Scan for the cell matching the given text and deliver its (X, Y) coordinate at center. 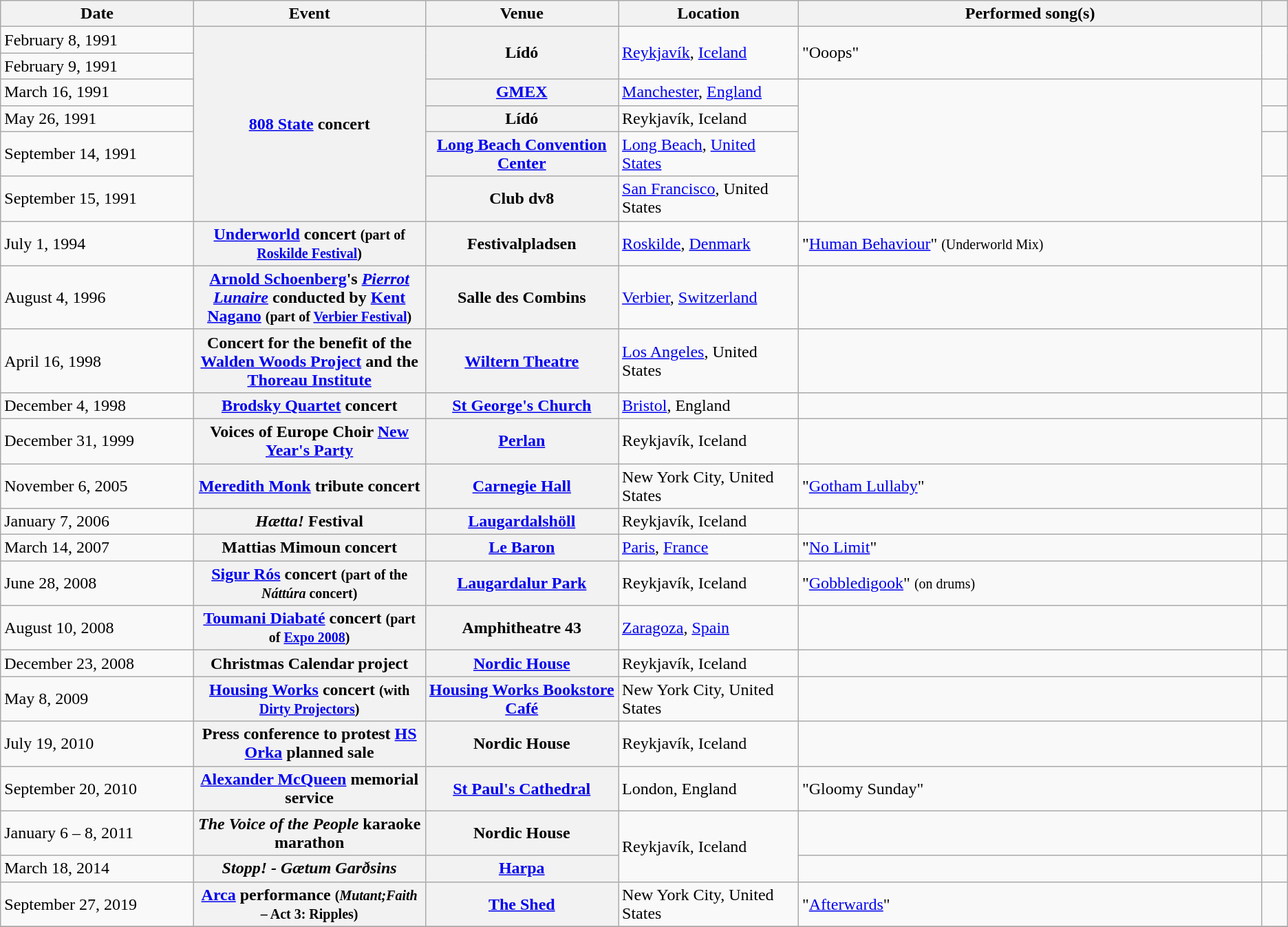
August 10, 2008 (98, 628)
July 1, 1994 (98, 244)
September 15, 1991 (98, 198)
Laugardalshöll (522, 522)
London, England (709, 789)
Venue (522, 14)
Roskilde, Denmark (709, 244)
May 8, 2009 (98, 699)
"Gloomy Sunday" (1029, 789)
Bristol, England (709, 405)
July 19, 2010 (98, 743)
Le Baron (522, 548)
Housing Works Bookstore Café (522, 699)
January 6 – 8, 2011 (98, 833)
Hætta! Festival (310, 522)
Stopp! - Gætum Garðsins (310, 869)
November 6, 2005 (98, 486)
December 31, 1999 (98, 440)
"Human Behaviour" (Underworld Mix) (1029, 244)
St Paul's Cathedral (522, 789)
"Afterwards" (1029, 904)
808 State concert (310, 124)
Salle des Combins (522, 297)
March 16, 1991 (98, 92)
Paris, France (709, 548)
September 27, 2019 (98, 904)
Alexander McQueen memorial service (310, 789)
Sigur Rós concert (part of the Náttúra concert) (310, 584)
September 14, 1991 (98, 154)
May 26, 1991 (98, 118)
Arca performance (Mutant;Faith – Act 3: Ripples) (310, 904)
August 4, 1996 (98, 297)
February 8, 1991 (98, 40)
Concert for the benefit of the Walden Woods Project and the Thoreau Institute (310, 361)
Housing Works concert (with Dirty Projectors) (310, 699)
Los Angeles, United States (709, 361)
Brodsky Quartet concert (310, 405)
Meredith Monk tribute concert (310, 486)
"Gobbledigook" (on drums) (1029, 584)
The Voice of the People karaoke marathon (310, 833)
December 4, 1998 (98, 405)
The Shed (522, 904)
"No Limit" (1029, 548)
Manchester, England (709, 92)
Long Beach, United States (709, 154)
February 9, 1991 (98, 66)
San Francisco, United States (709, 198)
Voices of Europe Choir New Year's Party (310, 440)
Harpa (522, 869)
GMEX (522, 92)
"Ooops" (1029, 53)
St George's Church (522, 405)
Perlan (522, 440)
Amphitheatre 43 (522, 628)
Verbier, Switzerland (709, 297)
Underworld concert (part of Roskilde Festival) (310, 244)
Location (709, 14)
March 18, 2014 (98, 869)
Long Beach Convention Center (522, 154)
Laugardalur Park (522, 584)
Arnold Schoenberg's Pierrot Lunaire conducted by Kent Nagano (part of Verbier Festival) (310, 297)
Festivalpladsen (522, 244)
Performed song(s) (1029, 14)
Mattias Mimoun concert (310, 548)
Zaragoza, Spain (709, 628)
Event (310, 14)
Carnegie Hall (522, 486)
June 28, 2008 (98, 584)
Press conference to protest HS Orka planned sale (310, 743)
April 16, 1998 (98, 361)
September 20, 2010 (98, 789)
December 23, 2008 (98, 663)
January 7, 2006 (98, 522)
March 14, 2007 (98, 548)
Club dv8 (522, 198)
Wiltern Theatre (522, 361)
Toumani Diabaté concert (part of Expo 2008) (310, 628)
Date (98, 14)
"Gotham Lullaby" (1029, 486)
Christmas Calendar project (310, 663)
